From the cell containing the given text, extract its center point as (X, Y) coordinate. 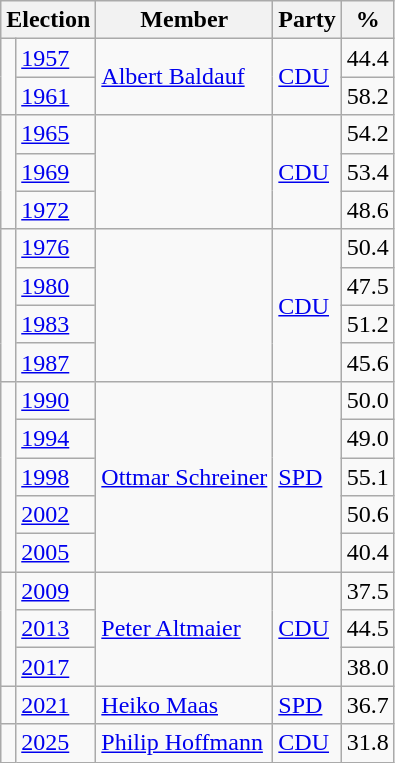
Member (184, 20)
2017 (56, 667)
Heiko Maas (184, 705)
54.2 (368, 134)
37.5 (368, 591)
Party (307, 20)
Albert Baldauf (184, 77)
2013 (56, 629)
44.4 (368, 58)
2002 (56, 515)
% (368, 20)
51.2 (368, 324)
1998 (56, 477)
53.4 (368, 172)
1965 (56, 134)
2005 (56, 553)
50.4 (368, 248)
2025 (56, 743)
Ottmar Schreiner (184, 476)
45.6 (368, 362)
50.6 (368, 515)
44.5 (368, 629)
1961 (56, 96)
48.6 (368, 210)
1972 (56, 210)
1983 (56, 324)
1957 (56, 58)
1987 (56, 362)
31.8 (368, 743)
55.1 (368, 477)
50.0 (368, 400)
47.5 (368, 286)
1980 (56, 286)
2021 (56, 705)
1994 (56, 438)
1969 (56, 172)
Peter Altmaier (184, 629)
38.0 (368, 667)
36.7 (368, 705)
49.0 (368, 438)
Election (48, 20)
2009 (56, 591)
Philip Hoffmann (184, 743)
58.2 (368, 96)
40.4 (368, 553)
1990 (56, 400)
1976 (56, 248)
